Find where the given text appears and provide that cell's center as [x, y] coordinate. 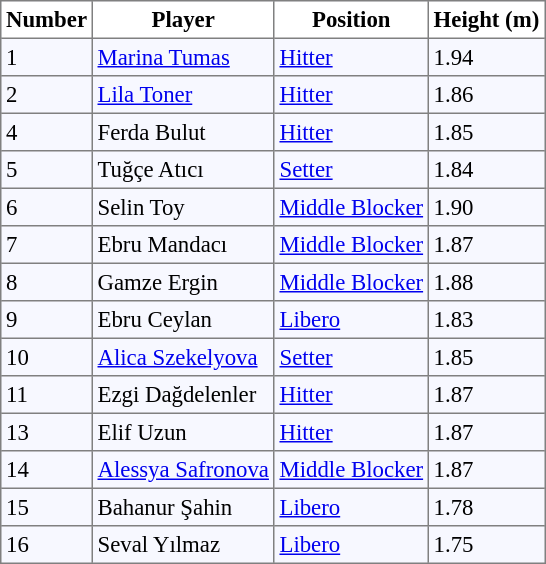
Lila Toner [183, 95]
1.86 [486, 95]
Tuğçe Atıcı [183, 170]
1.84 [486, 170]
14 [47, 470]
Seval Yılmaz [183, 545]
1.94 [486, 57]
1.88 [486, 282]
1 [47, 57]
4 [47, 132]
9 [47, 320]
Alessya Safronova [183, 470]
11 [47, 395]
Player [183, 20]
10 [47, 357]
Ezgi Dağdelenler [183, 395]
1.83 [486, 320]
Selin Toy [183, 207]
8 [47, 282]
Position [351, 20]
1.75 [486, 545]
1.90 [486, 207]
Elif Uzun [183, 432]
1.78 [486, 507]
Number [47, 20]
15 [47, 507]
Height (m) [486, 20]
2 [47, 95]
7 [47, 245]
Alica Szekelyova [183, 357]
6 [47, 207]
Bahanur Şahin [183, 507]
5 [47, 170]
Ebru Mandacı [183, 245]
13 [47, 432]
Marina Tumas [183, 57]
Gamze Ergin [183, 282]
Ebru Ceylan [183, 320]
Ferda Bulut [183, 132]
16 [47, 545]
